From the cell containing the given text, extract its center point as (x, y) coordinate. 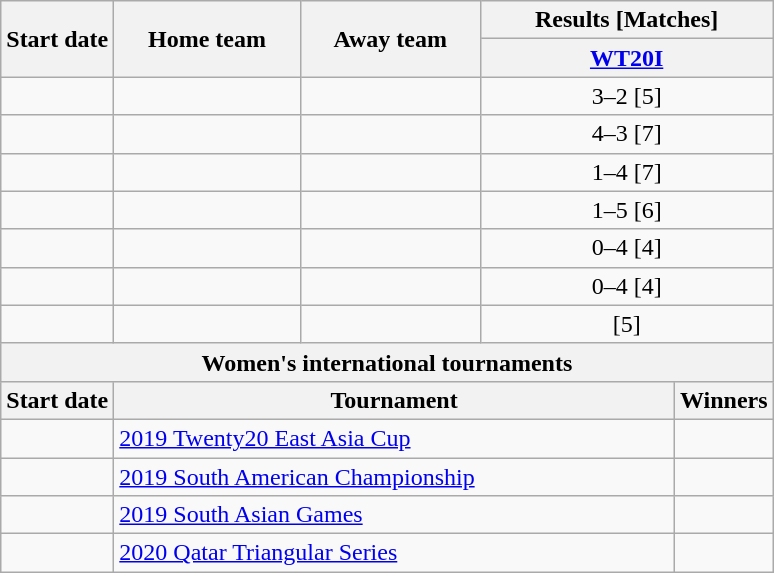
Home team (207, 39)
Winners (724, 400)
Women's international tournaments (387, 362)
1–5 [6] (626, 210)
4–3 [7] (626, 134)
2019 Twenty20 East Asia Cup (394, 438)
2019 South American Championship (394, 477)
Results [Matches] (626, 20)
2020 Qatar Triangular Series (394, 553)
Tournament (394, 400)
WT20I (626, 58)
1–4 [7] (626, 172)
[5] (626, 324)
2019 South Asian Games (394, 515)
Away team (390, 39)
3–2 [5] (626, 96)
